Provide the (x, y) coordinate of the cell's center where the given text is located.  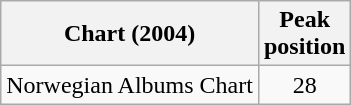
Peakposition (304, 34)
Norwegian Albums Chart (130, 85)
Chart (2004) (130, 34)
28 (304, 85)
